Scan for the cell matching the given text and deliver its (x, y) coordinate at center. 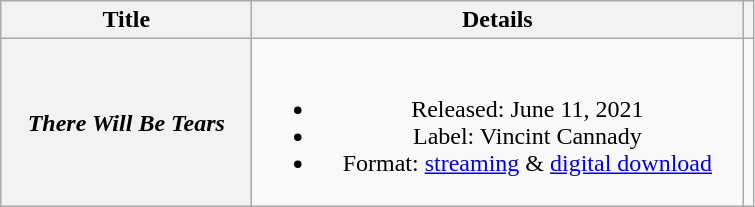
Title (126, 20)
Details (498, 20)
Released: June 11, 2021Label: Vincint CannadyFormat: streaming & digital download (498, 122)
There Will Be Tears (126, 122)
